Extract the [x, y] coordinate from the center of the cell holding the provided text.  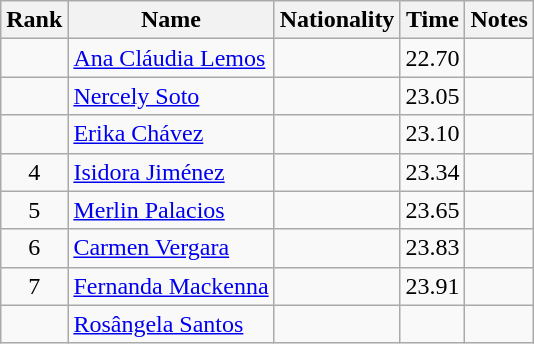
Carmen Vergara [171, 248]
22.70 [432, 58]
23.10 [432, 134]
23.65 [432, 210]
Rank [34, 20]
23.83 [432, 248]
23.05 [432, 96]
7 [34, 286]
Name [171, 20]
Erika Chávez [171, 134]
Fernanda Mackenna [171, 286]
Merlin Palacios [171, 210]
23.91 [432, 286]
Rosângela Santos [171, 324]
Nercely Soto [171, 96]
4 [34, 172]
Isidora Jiménez [171, 172]
23.34 [432, 172]
6 [34, 248]
Notes [499, 20]
5 [34, 210]
Time [432, 20]
Ana Cláudia Lemos [171, 58]
Nationality [337, 20]
